Output the (X, Y) coordinate of the center of the cell containing the given text.  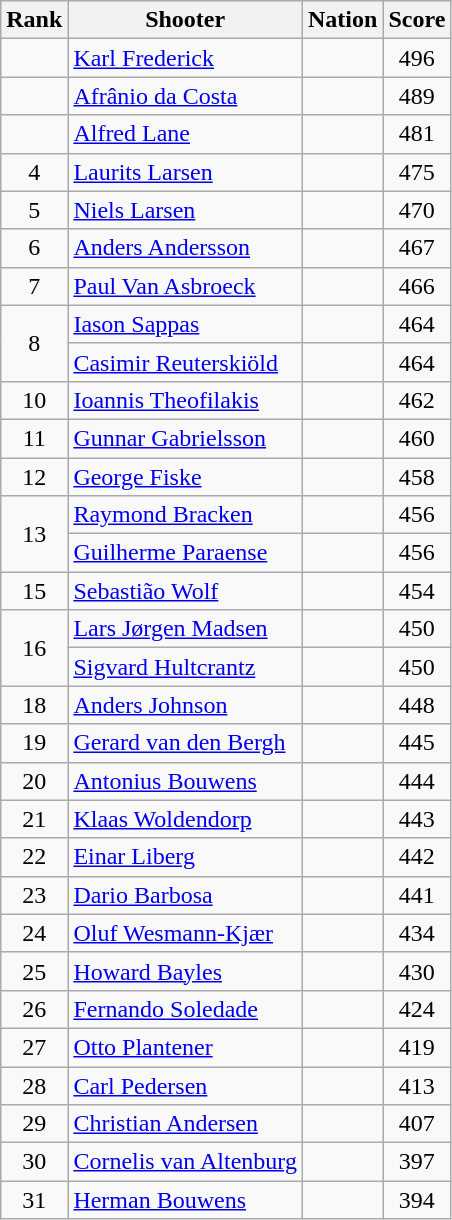
Afrânio da Costa (186, 96)
481 (417, 134)
George Fiske (186, 477)
Oluf Wesmann-Kjær (186, 933)
6 (34, 248)
30 (34, 1162)
Herman Bouwens (186, 1200)
Score (417, 20)
Laurits Larsen (186, 172)
Raymond Bracken (186, 515)
Gunnar Gabrielsson (186, 438)
Niels Larsen (186, 210)
Sigvard Hultcrantz (186, 667)
28 (34, 1085)
407 (417, 1124)
Karl Frederick (186, 58)
Klaas Woldendorp (186, 819)
10 (34, 400)
Christian Andersen (186, 1124)
394 (417, 1200)
460 (417, 438)
Iason Sappas (186, 324)
15 (34, 591)
8 (34, 343)
Anders Andersson (186, 248)
445 (417, 743)
Guilherme Paraense (186, 553)
Gerard van den Bergh (186, 743)
Anders Johnson (186, 705)
19 (34, 743)
Lars Jørgen Madsen (186, 629)
16 (34, 648)
462 (417, 400)
21 (34, 819)
Paul Van Asbroeck (186, 286)
Sebastião Wolf (186, 591)
11 (34, 438)
Ioannis Theofilakis (186, 400)
Otto Plantener (186, 1047)
489 (417, 96)
Cornelis van Altenburg (186, 1162)
424 (417, 1009)
22 (34, 857)
13 (34, 534)
496 (417, 58)
29 (34, 1124)
Nation (342, 20)
441 (417, 895)
443 (417, 819)
467 (417, 248)
18 (34, 705)
Einar Liberg (186, 857)
24 (34, 933)
20 (34, 781)
12 (34, 477)
448 (417, 705)
Rank (34, 20)
Fernando Soledade (186, 1009)
4 (34, 172)
470 (417, 210)
Antonius Bouwens (186, 781)
466 (417, 286)
475 (417, 172)
7 (34, 286)
Casimir Reuterskiöld (186, 362)
444 (417, 781)
25 (34, 971)
419 (417, 1047)
Carl Pedersen (186, 1085)
430 (417, 971)
31 (34, 1200)
442 (417, 857)
434 (417, 933)
Howard Bayles (186, 971)
Alfred Lane (186, 134)
27 (34, 1047)
454 (417, 591)
Dario Barbosa (186, 895)
413 (417, 1085)
5 (34, 210)
458 (417, 477)
397 (417, 1162)
26 (34, 1009)
Shooter (186, 20)
23 (34, 895)
